Identify which cell holds the provided text, then report its (x, y) central coordinate. 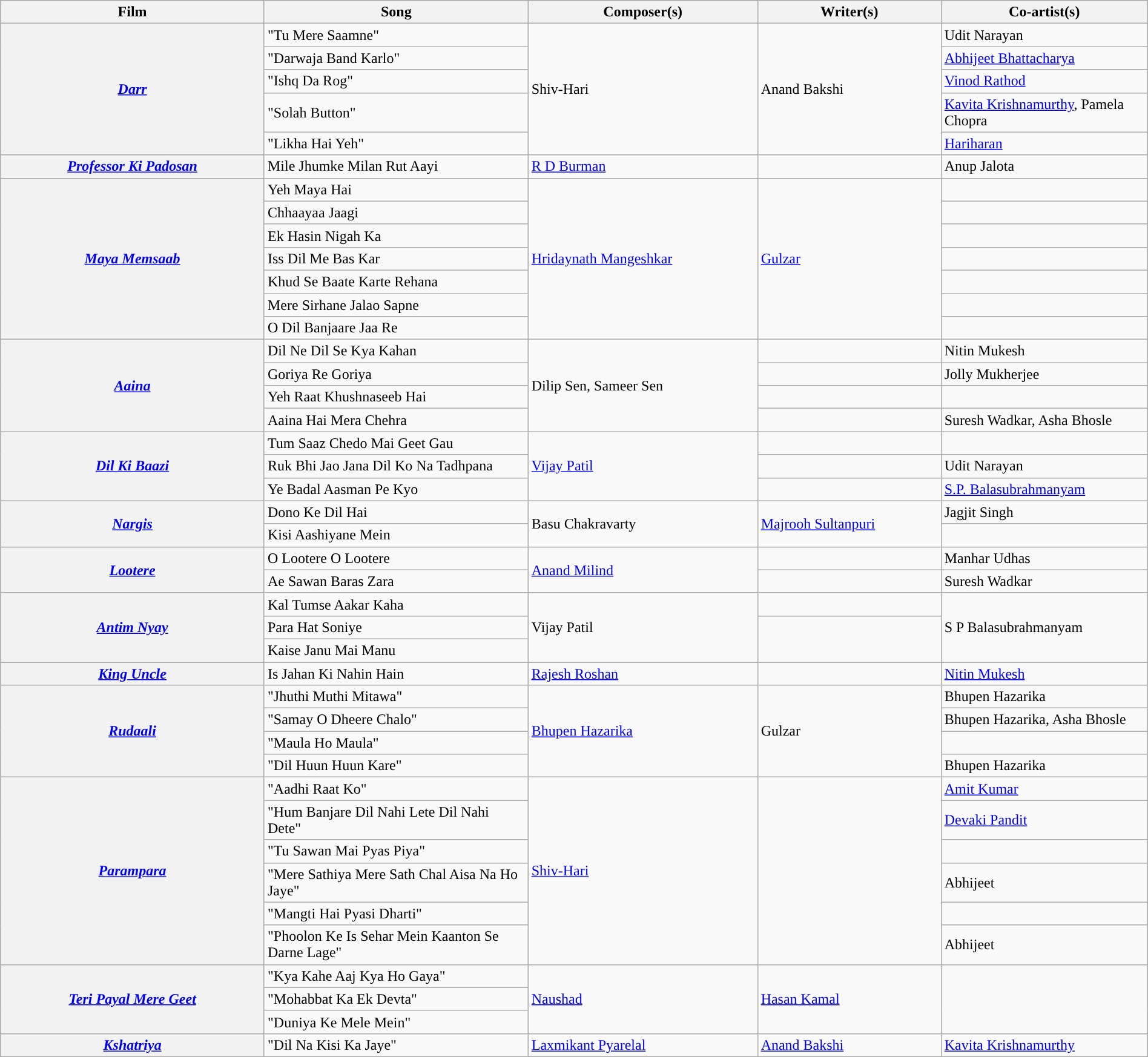
Mile Jhumke Milan Rut Aayi (396, 166)
Ruk Bhi Jao Jana Dil Ko Na Tadhpana (396, 466)
Yeh Maya Hai (396, 189)
"Mangti Hai Pyasi Dharti" (396, 914)
"Hum Banjare Dil Nahi Lete Dil Nahi Dete" (396, 820)
"Aadhi Raat Ko" (396, 789)
"Tu Sawan Mai Pyas Piya" (396, 851)
S P Balasubrahmanyam (1044, 627)
Rudaali (133, 731)
"Ishq Da Rog" (396, 81)
Maya Memsaab (133, 258)
"Maula Ho Maula" (396, 743)
"Tu Mere Saamne" (396, 35)
Lootere (133, 570)
Ek Hasin Nigah Ka (396, 235)
Abhijeet Bhattacharya (1044, 58)
Kavita Krishnamurthy, Pamela Chopra (1044, 113)
Kshatriya (133, 1045)
S.P. Balasubrahmanyam (1044, 489)
Dono Ke Dil Hai (396, 512)
Devaki Pandit (1044, 820)
Yeh Raat Khushnaseeb Hai (396, 397)
Manhar Udhas (1044, 558)
Teri Payal Mere Geet (133, 999)
Aaina Hai Mera Chehra (396, 420)
Chhaayaa Jaagi (396, 212)
Anup Jalota (1044, 166)
Naushad (643, 999)
"Mohabbat Ka Ek Devta" (396, 999)
Hridaynath Mangeshkar (643, 258)
"Darwaja Band Karlo" (396, 58)
Nargis (133, 524)
Composer(s) (643, 12)
Song (396, 12)
Mere Sirhane Jalao Sapne (396, 305)
Khud Se Baate Karte Rehana (396, 282)
Dilip Sen, Sameer Sen (643, 386)
"Likha Hai Yeh" (396, 143)
Rajesh Roshan (643, 674)
Jagjit Singh (1044, 512)
Kavita Krishnamurthy (1044, 1045)
Professor Ki Padosan (133, 166)
Suresh Wadkar (1044, 581)
Suresh Wadkar, Asha Bhosle (1044, 420)
Anand Milind (643, 570)
Tum Saaz Chedo Mai Geet Gau (396, 443)
O Lootere O Lootere (396, 558)
Darr (133, 90)
"Samay O Dheere Chalo" (396, 720)
Kal Tumse Aakar Kaha (396, 604)
"Phoolon Ke Is Sehar Mein Kaanton Se Darne Lage" (396, 944)
O Dil Banjaare Jaa Re (396, 328)
Ye Badal Aasman Pe Kyo (396, 489)
Amit Kumar (1044, 789)
"Duniya Ke Mele Mein" (396, 1022)
Hariharan (1044, 143)
"Dil Na Kisi Ka Jaye" (396, 1045)
Para Hat Soniye (396, 627)
Basu Chakravarty (643, 524)
Vinod Rathod (1044, 81)
Aaina (133, 386)
"Kya Kahe Aaj Kya Ho Gaya" (396, 976)
Ae Sawan Baras Zara (396, 581)
R D Burman (643, 166)
King Uncle (133, 674)
Kaise Janu Mai Manu (396, 650)
Bhupen Hazarika, Asha Bhosle (1044, 720)
Film (133, 12)
Kisi Aashiyane Mein (396, 535)
"Jhuthi Muthi Mitawa" (396, 697)
Co-artist(s) (1044, 12)
"Mere Sathiya Mere Sath Chal Aisa Na Ho Jaye" (396, 883)
"Dil Huun Huun Kare" (396, 766)
Antim Nyay (133, 627)
Dil Ne Dil Se Kya Kahan (396, 351)
Hasan Kamal (849, 999)
Is Jahan Ki Nahin Hain (396, 674)
Majrooh Sultanpuri (849, 524)
Jolly Mukherjee (1044, 374)
Parampara (133, 871)
"Solah Button" (396, 113)
Writer(s) (849, 12)
Goriya Re Goriya (396, 374)
Laxmikant Pyarelal (643, 1045)
Iss Dil Me Bas Kar (396, 258)
Dil Ki Baazi (133, 466)
